Detect which cell encompasses the target text, then output its (X, Y) center coordinate. 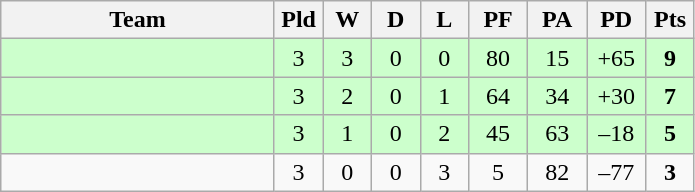
82 (558, 172)
63 (558, 134)
–18 (616, 134)
15 (558, 58)
–77 (616, 172)
64 (498, 96)
Pld (298, 20)
7 (670, 96)
Team (138, 20)
80 (498, 58)
PA (558, 20)
W (348, 20)
D (396, 20)
PD (616, 20)
9 (670, 58)
45 (498, 134)
Pts (670, 20)
34 (558, 96)
+30 (616, 96)
PF (498, 20)
+65 (616, 58)
L (444, 20)
